Return [X, Y] of the center of cell containing provided text 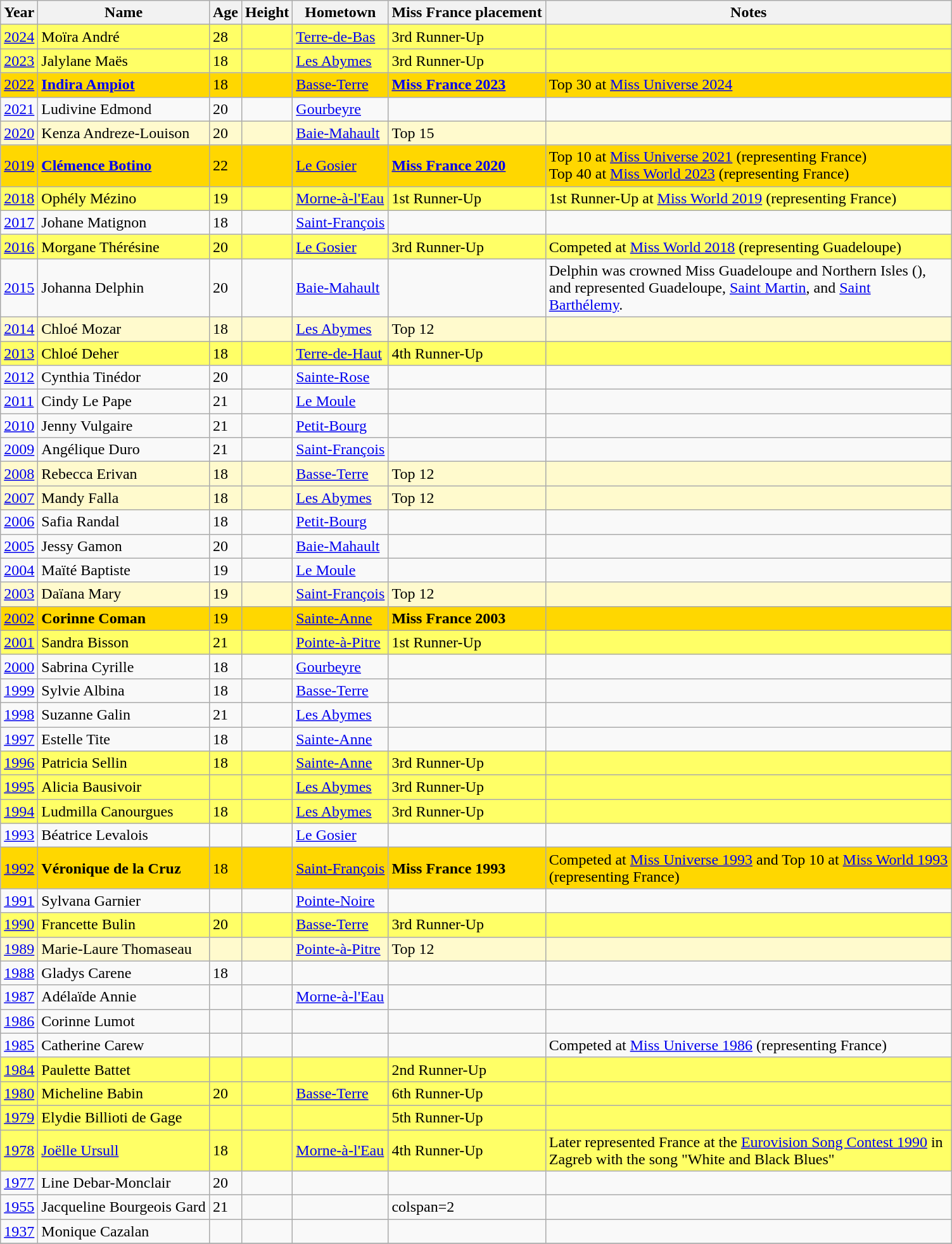
2022 [19, 85]
Moïra André [124, 37]
Mandy Falla [124, 498]
22 [225, 166]
Marie-Laure Thomaseau [124, 949]
2004 [19, 570]
6th Runner-Up [467, 1093]
2007 [19, 498]
1st Runner-Up at Miss World 2019 (representing France) [749, 198]
1996 [19, 763]
Terre-de-Bas [341, 37]
Patricia Sellin [124, 763]
Height [267, 13]
Competed at Miss Universe 1993 and Top 10 at Miss World 1993 (representing France) [749, 868]
2nd Runner-Up [467, 1069]
1986 [19, 1021]
Competed at Miss Universe 1986 (representing France) [749, 1045]
1994 [19, 811]
Daïana Mary [124, 594]
1955 [19, 1207]
1989 [19, 949]
Ophély Mézino [124, 198]
5th Runner-Up [467, 1117]
Corinne Lumot [124, 1021]
Top 15 [467, 133]
2024 [19, 37]
2002 [19, 618]
Suzanne Galin [124, 714]
1984 [19, 1069]
Age [225, 13]
2009 [19, 450]
2010 [19, 426]
1992 [19, 868]
2000 [19, 666]
Sandra Bisson [124, 642]
Line Debar-Monclair [124, 1183]
2019 [19, 166]
Miss France placement [467, 13]
2020 [19, 133]
Chloé Mozar [124, 329]
Miss France 1993 [467, 868]
Paulette Battet [124, 1069]
2012 [19, 378]
Terre-de-Haut [341, 353]
1999 [19, 690]
1993 [19, 835]
Pointe-Noire [341, 901]
Ludmilla Canourgues [124, 811]
colspan=2 [467, 1207]
2016 [19, 246]
2001 [19, 642]
Sabrina Cyrille [124, 666]
2017 [19, 222]
2008 [19, 474]
1985 [19, 1045]
Sylvana Garnier [124, 901]
1937 [19, 1231]
2023 [19, 61]
Elydie Billioti de Gage [124, 1117]
Indira Ampiot [124, 85]
Chloé Deher [124, 353]
Sylvie Albina [124, 690]
1995 [19, 787]
Jalylane Maës [124, 61]
Cynthia Tinédor [124, 378]
Jacqueline Bourgeois Gard [124, 1207]
1990 [19, 925]
Adélaïde Annie [124, 997]
Johanna Delphin [124, 288]
2006 [19, 522]
Estelle Tite [124, 739]
Corinne Coman [124, 618]
Jenny Vulgaire [124, 426]
Johane Matignon [124, 222]
1979 [19, 1117]
Clémence Botino [124, 166]
Hometown [341, 13]
Later represented France at the Eurovision Song Contest 1990 in Zagreb with the song "White and Black Blues" [749, 1150]
2003 [19, 594]
Sainte-Rose [341, 378]
Angélique Duro [124, 450]
Véronique de la Cruz [124, 868]
1988 [19, 973]
Catherine Carew [124, 1045]
1977 [19, 1183]
Monique Cazalan [124, 1231]
2015 [19, 288]
Béatrice Levalois [124, 835]
2018 [19, 198]
1980 [19, 1093]
Ludivine Edmond [124, 109]
Miss France 2023 [467, 85]
2005 [19, 546]
Kenza Andreze-Louison [124, 133]
Miss France 2003 [467, 618]
Rebecca Erivan [124, 474]
Morgane Thérésine [124, 246]
2011 [19, 402]
Competed at Miss World 2018 (representing Guadeloupe) [749, 246]
1987 [19, 997]
Jessy Gamon [124, 546]
Cindy Le Pape [124, 402]
Maïté Baptiste [124, 570]
Joëlle Ursull [124, 1150]
2021 [19, 109]
Safia Randal [124, 522]
Francette Bulin [124, 925]
Top 10 at Miss Universe 2021 (representing France)Top 40 at Miss World 2023 (representing France) [749, 166]
Year [19, 13]
1997 [19, 739]
Notes [749, 13]
Micheline Babin [124, 1093]
Alicia Bausivoir [124, 787]
Gladys Carene [124, 973]
2014 [19, 329]
Delphin was crowned Miss Guadeloupe and Northern Isles (), and represented Guadeloupe, Saint Martin, and Saint Barthélemy. [749, 288]
2013 [19, 353]
1998 [19, 714]
Name [124, 13]
1991 [19, 901]
28 [225, 37]
Miss France 2020 [467, 166]
Top 30 at Miss Universe 2024 [749, 85]
1978 [19, 1150]
